From the cell containing the given text, extract its center point as (x, y) coordinate. 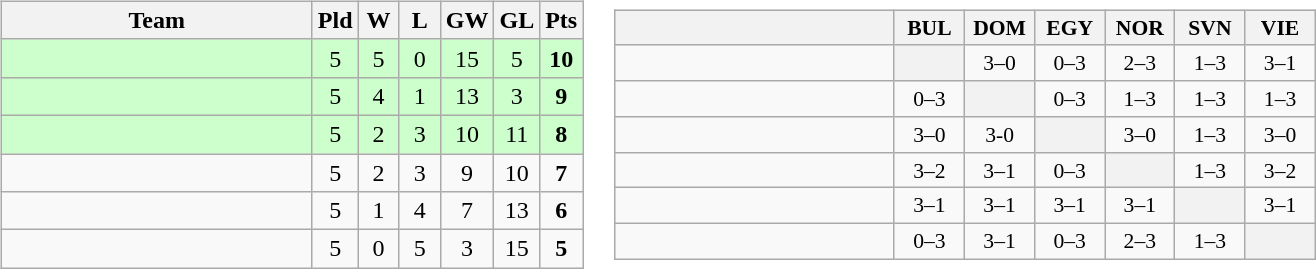
VIE (1280, 28)
Pts (562, 20)
GL (517, 20)
DOM (999, 28)
Team (156, 20)
W (378, 20)
EGY (1070, 28)
Pld (335, 20)
11 (517, 134)
SVN (1210, 28)
6 (562, 211)
NOR (1140, 28)
3-0 (999, 135)
L (420, 20)
8 (562, 134)
GW (467, 20)
BUL (929, 28)
